For the text-containing cell, return its midpoint in [x, y] coordinate format. 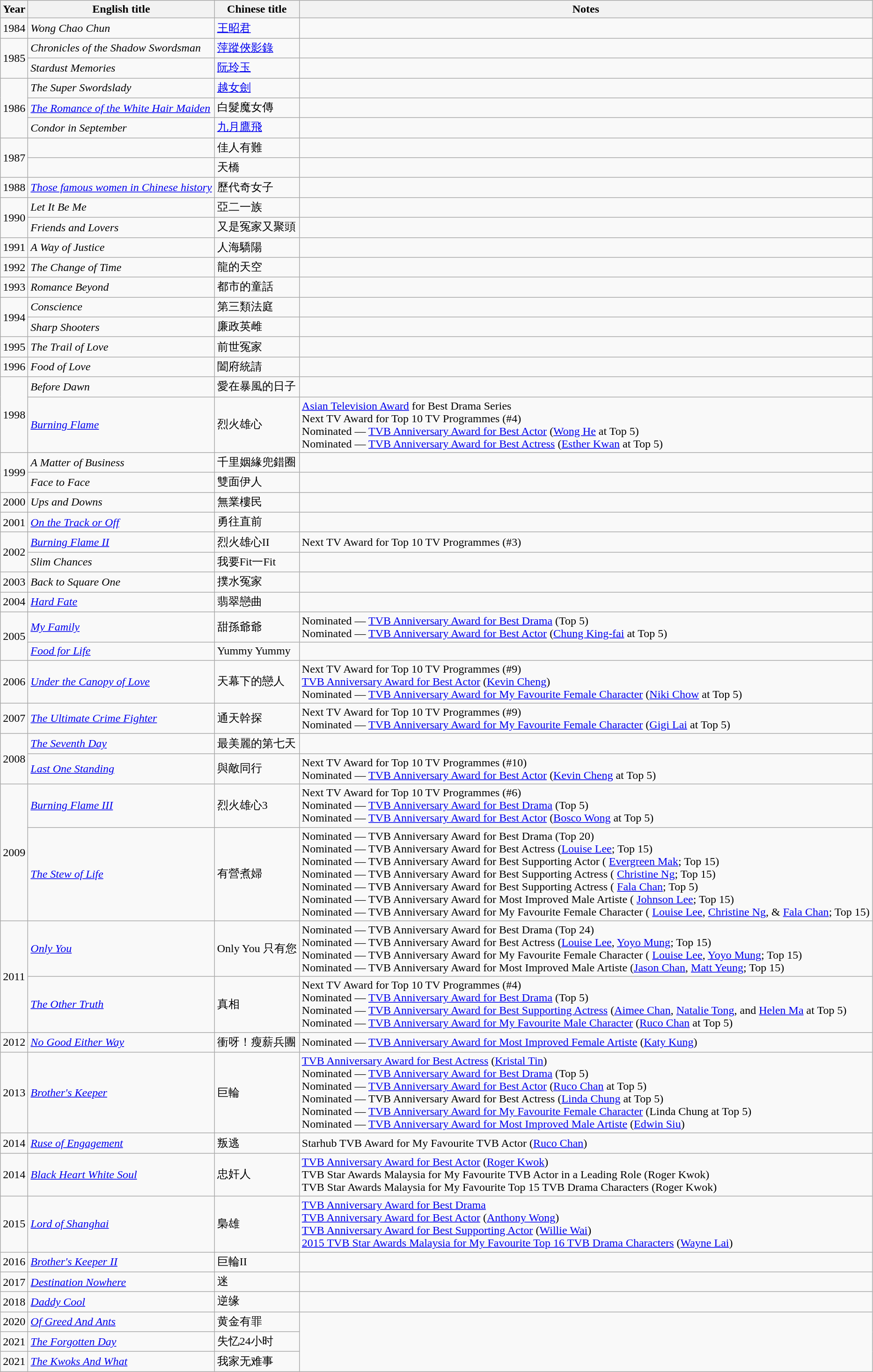
烈火雄心3 [257, 806]
我要Fit一Fit [257, 562]
Hard Fate [121, 602]
Condor in September [121, 128]
Burning Flame II [121, 542]
九月鷹飛 [257, 128]
闔府統請 [257, 367]
Back to Square One [121, 582]
烈火雄心II [257, 542]
The Trail of Love [121, 347]
歷代奇女子 [257, 187]
Romance Beyond [121, 287]
Next TV Award for Top 10 TV Programmes (#10)Nominated — TVB Anniversary Award for Best Actor (Kevin Cheng at Top 5) [586, 769]
The Super Swordslady [121, 88]
2004 [14, 602]
Food for Life [121, 651]
叛逃 [257, 1143]
1998 [14, 415]
English title [121, 9]
Brother's Keeper II [121, 1262]
佳人有難 [257, 148]
Brother's Keeper [121, 1093]
Destination Nowhere [121, 1282]
Notes [586, 9]
The Change of Time [121, 268]
1986 [14, 108]
No Good Either Way [121, 1042]
2011 [14, 976]
龍的天空 [257, 268]
The Kwoks And What [121, 1361]
2005 [14, 636]
2003 [14, 582]
前世冤家 [257, 347]
2009 [14, 852]
Chronicles of the Shadow Swordsman [121, 48]
1996 [14, 367]
無業樓民 [257, 503]
忠奸人 [257, 1174]
Nominated — TVB Anniversary Award for Best Drama (Top 5)Nominated — TVB Anniversary Award for Best Actor (Chung King-fai at Top 5) [586, 627]
黄金有罪 [257, 1322]
Slim Chances [121, 562]
撲水冤家 [257, 582]
Conscience [121, 307]
1988 [14, 187]
Black Heart White Soul [121, 1174]
On the Track or Off [121, 522]
Lord of Shanghai [121, 1224]
我家无难事 [257, 1361]
Stardust Memories [121, 68]
1985 [14, 58]
最美麗的第七天 [257, 743]
人海驕陽 [257, 247]
梟雄 [257, 1224]
2012 [14, 1042]
Next TV Award for Top 10 TV Programmes (#3) [586, 542]
Yummy Yummy [257, 651]
Wong Chao Chun [121, 28]
甜孫爺爺 [257, 627]
The Romance of the White Hair Maiden [121, 108]
越女劍 [257, 88]
1987 [14, 157]
真相 [257, 1005]
阮玲玉 [257, 68]
Only You [121, 948]
A Matter of Business [121, 462]
逆缘 [257, 1302]
1990 [14, 217]
2017 [14, 1282]
天橋 [257, 168]
Year [14, 9]
Before Dawn [121, 387]
有營煮婦 [257, 874]
Burning Flame III [121, 806]
1992 [14, 268]
Let It Be Me [121, 208]
勇往直前 [257, 522]
烈火雄心 [257, 425]
Burning Flame [121, 425]
迷 [257, 1282]
Starhub TVB Award for My Favourite TVB Actor (Ruco Chan) [586, 1143]
Daddy Cool [121, 1302]
翡翠戀曲 [257, 602]
1991 [14, 247]
與敵同行 [257, 769]
2020 [14, 1322]
The Stew of Life [121, 874]
衝呀！瘦薪兵團 [257, 1042]
Next TV Award for Top 10 TV Programmes (#9)Nominated — TVB Anniversary Award for My Favourite Female Character (Gigi Lai at Top 5) [586, 718]
1984 [14, 28]
雙面伊人 [257, 482]
2018 [14, 1302]
通天幹探 [257, 718]
Of Greed And Ants [121, 1322]
Face to Face [121, 482]
2015 [14, 1224]
萍蹤俠影錄 [257, 48]
1995 [14, 347]
2007 [14, 718]
愛在暴風的日子 [257, 387]
Ups and Downs [121, 503]
Sharp Shooters [121, 327]
巨輪II [257, 1262]
Nominated — TVB Anniversary Award for Most Improved Female Artiste (Katy Kung) [586, 1042]
The Ultimate Crime Fighter [121, 718]
Those famous women in Chinese history [121, 187]
The Other Truth [121, 1005]
2002 [14, 552]
1994 [14, 317]
廉政英雌 [257, 327]
巨輪 [257, 1093]
2013 [14, 1093]
都市的童話 [257, 287]
The Forgotten Day [121, 1342]
2000 [14, 503]
Last One Standing [121, 769]
Ruse of Engagement [121, 1143]
2001 [14, 522]
The Seventh Day [121, 743]
Under the Canopy of Love [121, 682]
A Way of Justice [121, 247]
2008 [14, 759]
失忆24小时 [257, 1342]
Only You 只有您 [257, 948]
Friends and Lovers [121, 227]
天幕下的戀人 [257, 682]
1993 [14, 287]
2006 [14, 682]
1999 [14, 473]
第三類法庭 [257, 307]
Food of Love [121, 367]
王昭君 [257, 28]
白髮魔女傳 [257, 108]
又是冤家又聚頭 [257, 227]
亞二一族 [257, 208]
Chinese title [257, 9]
千里姻緣兜錯圈 [257, 462]
2016 [14, 1262]
My Family [121, 627]
